Determine the (x, y) coordinate at the center of the cell enclosing the given text.  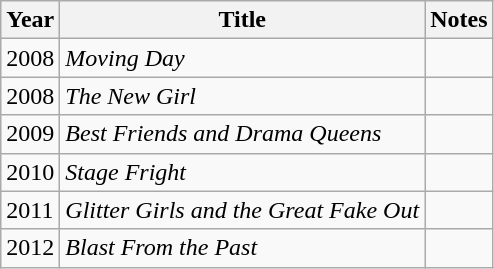
Title (242, 20)
2012 (30, 248)
2010 (30, 172)
The New Girl (242, 96)
Moving Day (242, 58)
Stage Fright (242, 172)
Blast From the Past (242, 248)
Glitter Girls and the Great Fake Out (242, 210)
2009 (30, 134)
Notes (459, 20)
2011 (30, 210)
Best Friends and Drama Queens (242, 134)
Year (30, 20)
